Extract the (X, Y) coordinate from the center of the cell holding the provided text.  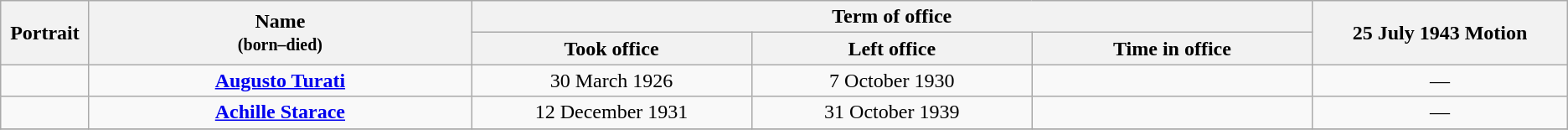
31 October 1939 (891, 112)
12 December 1931 (611, 112)
Term of office (892, 17)
Achille Starace (280, 112)
Augusto Turati (280, 81)
Took office (611, 49)
25 July 1943 Motion (1440, 33)
Portrait (45, 33)
Time in office (1173, 49)
Left office (891, 49)
7 October 1930 (891, 81)
30 March 1926 (611, 81)
Name(born–died) (280, 33)
